Search for the cell housing the specified text and yield its (X, Y) center coordinate. 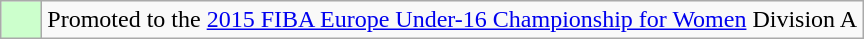
Promoted to the 2015 FIBA Europe Under-16 Championship for Women Division A (452, 20)
